From the cell containing the given text, extract its center point as [x, y] coordinate. 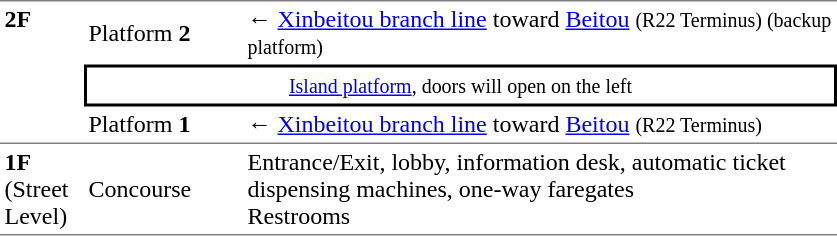
1F (Street Level) [42, 190]
Entrance/Exit, lobby, information desk, automatic ticket dispensing machines, one-way faregatesRestrooms [540, 190]
← Xinbeitou branch line toward Beitou (R22 Terminus) (backup platform) [540, 32]
2F [42, 72]
Island platform, doors will open on the left [460, 85]
← Xinbeitou branch line toward Beitou (R22 Terminus) [540, 125]
Concourse [164, 190]
Platform 2 [164, 32]
Platform 1 [164, 125]
